Identify which cell holds the provided text, then report its (X, Y) central coordinate. 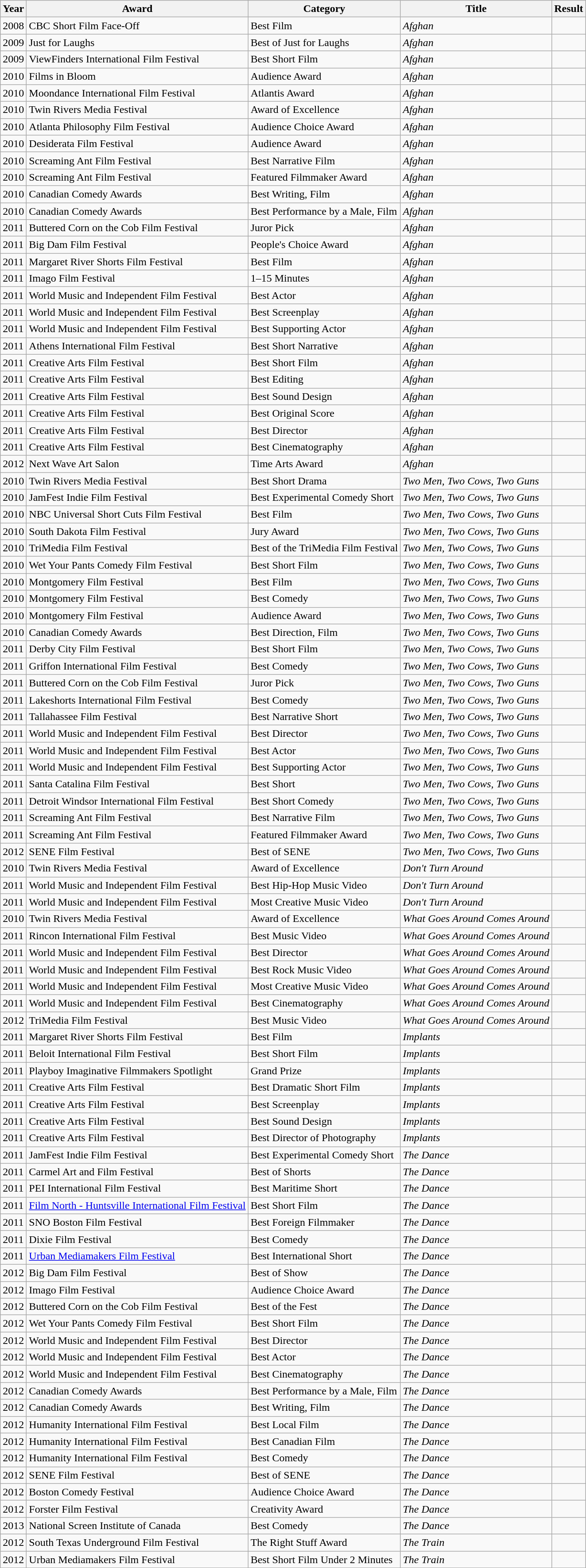
Best Foreign Filmmaker (324, 1222)
CBC Short Film Face-Off (137, 26)
SNO Boston Film Festival (137, 1222)
Best Maritime Short (324, 1189)
Year (13, 9)
Next Wave Art Salon (137, 464)
Just for Laughs (137, 43)
Desiderata Film Festival (137, 143)
Dixie Film Festival (137, 1239)
Time Arts Award (324, 464)
Category (324, 9)
Best of the Fest (324, 1307)
Award (137, 9)
Griffon International Film Festival (137, 666)
Best Short Comedy (324, 801)
Playboy Imaginative Filmmakers Spotlight (137, 1071)
Boston Comedy Festival (137, 1492)
Best of Show (324, 1273)
Atlantis Award (324, 93)
Athens International Film Festival (137, 346)
Best Hip-Hop Music Video (324, 885)
Atlanta Philosophy Film Festival (137, 127)
Best Rock Music Video (324, 969)
Best Short (324, 784)
Derby City Film Festival (137, 649)
Title (476, 9)
Best Director of Photography (324, 1138)
Best Editing (324, 379)
Tallahassee Film Festival (137, 716)
Moondance International Film Festival (137, 93)
Best of Shorts (324, 1172)
Lakeshorts International Film Festival (137, 700)
Creativity Award (324, 1509)
Best Short Drama (324, 480)
Beloit International Film Festival (137, 1054)
Grand Prize (324, 1071)
Best Original Score (324, 413)
National Screen Institute of Canada (137, 1525)
South Dakota Film Festival (137, 531)
People's Choice Award (324, 245)
Detroit Windsor International Film Festival (137, 801)
Jury Award (324, 531)
The Right Stuff Award (324, 1542)
Result (569, 9)
Carmel Art and Film Festival (137, 1172)
1–15 Minutes (324, 279)
Santa Catalina Film Festival (137, 784)
Best of the TriMedia Film Festival (324, 548)
Best International Short (324, 1256)
PEI International Film Festival (137, 1189)
2013 (13, 1525)
Best Local Film (324, 1425)
Best Dramatic Short Film (324, 1088)
Best Direction, Film (324, 632)
Best of Just for Laughs (324, 43)
Film North - Huntsville International Film Festival (137, 1205)
South Texas Underground Film Festival (137, 1542)
Best Narrative Short (324, 716)
NBC Universal Short Cuts Film Festival (137, 515)
Films in Bloom (137, 76)
ViewFinders International Film Festival (137, 59)
Best Canadian Film (324, 1441)
Best Short Film Under 2 Minutes (324, 1559)
2008 (13, 26)
Rincon International Film Festival (137, 936)
Best Short Narrative (324, 346)
Forster Film Festival (137, 1509)
